Provide the (x, y) coordinate of the cell's center where the given text is located.  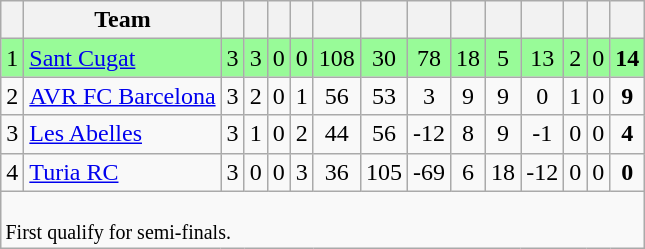
Les Abelles (122, 134)
53 (384, 96)
78 (428, 58)
Sant Cugat (122, 58)
-1 (542, 134)
Team (122, 20)
6 (468, 172)
First qualify for semi-finals. (323, 220)
8 (468, 134)
14 (628, 58)
5 (504, 58)
13 (542, 58)
Turia RC (122, 172)
108 (336, 58)
30 (384, 58)
-69 (428, 172)
AVR FC Barcelona (122, 96)
36 (336, 172)
44 (336, 134)
105 (384, 172)
